Determine the [X, Y] coordinate at the center of the cell enclosing the given text.  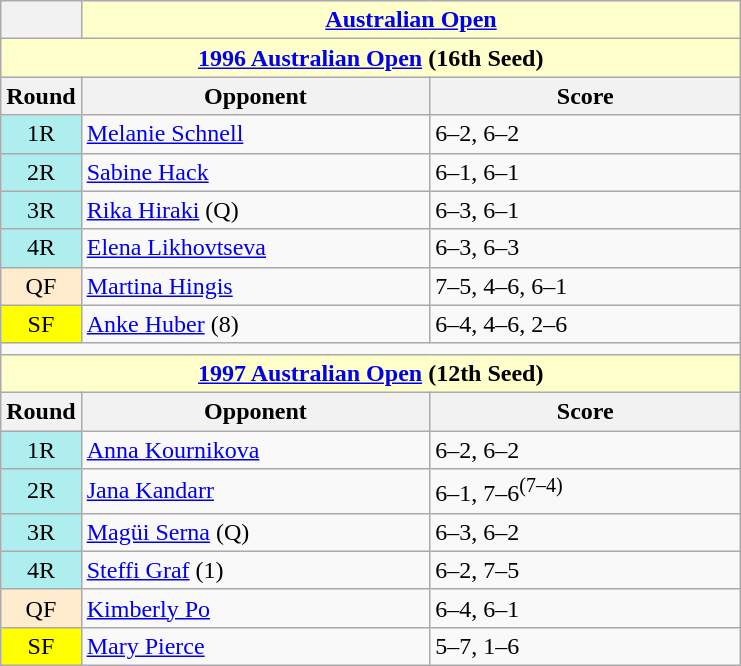
1997 Australian Open (12th Seed) [371, 373]
Steffi Graf (1) [256, 570]
Elena Likhovtseva [256, 248]
Sabine Hack [256, 172]
Martina Hingis [256, 286]
6–4, 6–1 [586, 608]
6–3, 6–1 [586, 210]
1996 Australian Open (16th Seed) [371, 58]
Jana Kandarr [256, 492]
Mary Pierce [256, 646]
Magüi Serna (Q) [256, 532]
6–1, 7–6(7–4) [586, 492]
6–3, 6–2 [586, 532]
7–5, 4–6, 6–1 [586, 286]
5–7, 1–6 [586, 646]
6–1, 6–1 [586, 172]
Melanie Schnell [256, 134]
6–3, 6–3 [586, 248]
6–2, 7–5 [586, 570]
Anke Huber (8) [256, 324]
Rika Hiraki (Q) [256, 210]
Anna Kournikova [256, 449]
Australian Open [411, 20]
Kimberly Po [256, 608]
6–4, 4–6, 2–6 [586, 324]
